Determine the [x, y] coordinate at the center of the cell enclosing the given text.  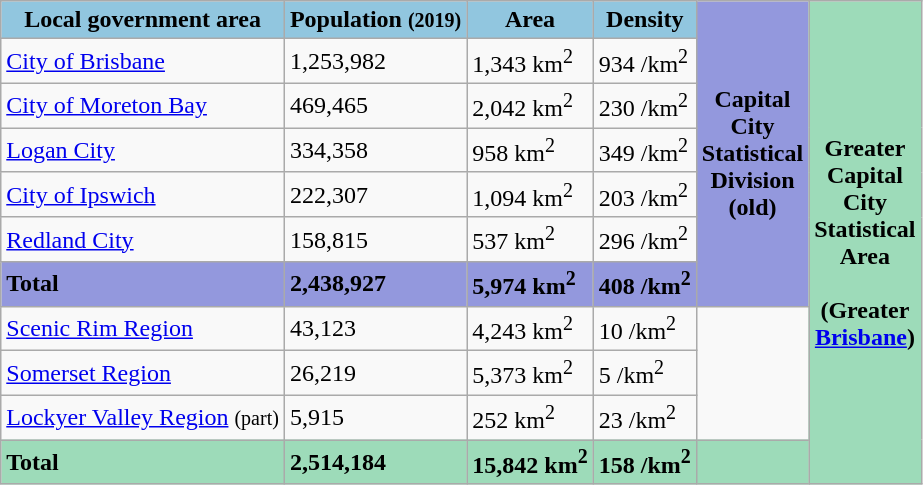
349 /km2 [644, 150]
5,373 km2 [530, 374]
GreaterCapitalCityStatisticalArea (GreaterBrisbane) [865, 243]
203 /km2 [644, 194]
Logan City [143, 150]
Scenic Rim Region [143, 328]
43,123 [375, 328]
1,253,982 [375, 62]
2,438,927 [375, 284]
Density [644, 20]
4,243 km2 [530, 328]
958 km2 [530, 150]
5 /km2 [644, 374]
158,815 [375, 240]
City of Ipswich [143, 194]
15,842 km2 [530, 462]
408 /km2 [644, 284]
1,343 km2 [530, 62]
CapitalCityStatisticalDivision(old) [752, 154]
Lockyer Valley Region (part) [143, 418]
537 km2 [530, 240]
City of Brisbane [143, 62]
158 /km2 [644, 462]
2,514,184 [375, 462]
934 /km2 [644, 62]
334,358 [375, 150]
296 /km2 [644, 240]
Local government area [143, 20]
5,974 km2 [530, 284]
230 /km2 [644, 106]
1,094 km2 [530, 194]
469,465 [375, 106]
Area [530, 20]
252 km2 [530, 418]
Population (2019) [375, 20]
222,307 [375, 194]
Somerset Region [143, 374]
26,219 [375, 374]
City of Moreton Bay [143, 106]
2,042 km2 [530, 106]
Redland City [143, 240]
23 /km2 [644, 418]
10 /km2 [644, 328]
5,915 [375, 418]
